For the text-containing cell, return its midpoint in [x, y] coordinate format. 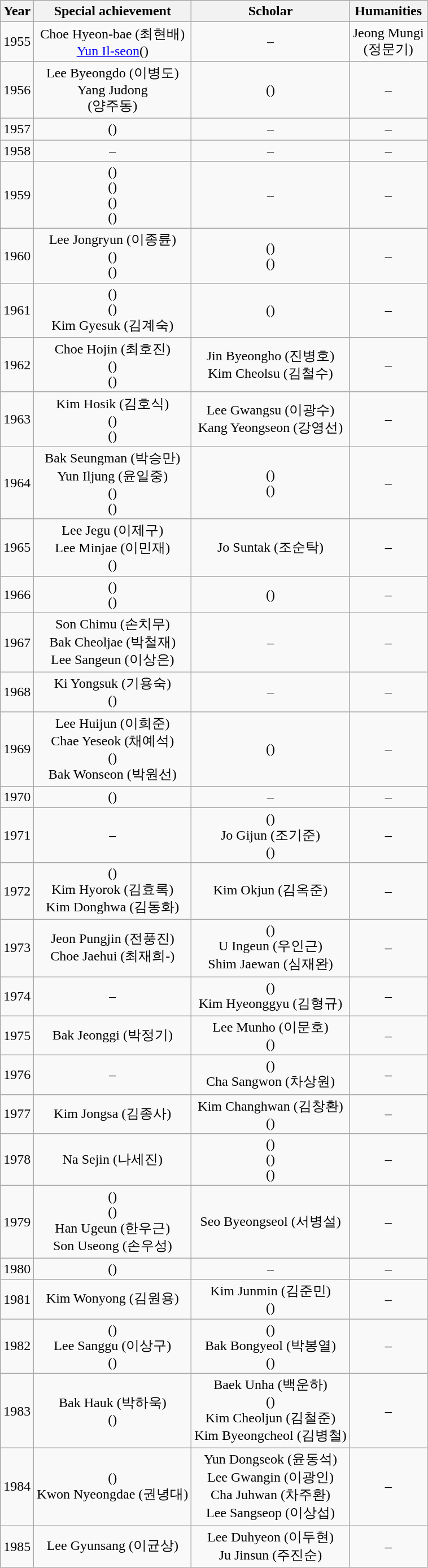
Ki Yongsuk (기용숙) () [113, 692]
Choe Hyeon-bae (최현배)Yun Il-seon() [113, 42]
Baek Unha (백운하) ()Kim Cheoljun (김철준)Kim Byeongcheol (김병철) [270, 1410]
1975 [17, 1036]
Choe Hojin (최호진) () () [113, 365]
Kim Wonyong (김원용) [113, 1299]
1965 [17, 548]
1970 [17, 797]
Lee Jongryun (이종륜) () () [113, 256]
1976 [17, 1075]
Lee Gwangsu (이광수)Kang Yeongseon (강영선) [270, 419]
()Jo Gijun (조기준) () [270, 836]
Kim Hosik (김호식) () () [113, 419]
Bak Jeonggi (박정기) [113, 1036]
1967 [17, 643]
Bak Seungman (박승만)Yun Iljung (윤일중) () () [113, 483]
Special achievement [113, 11]
1955 [17, 42]
() ()Han Ugeun (한우근)Son Useong (손우성) [113, 1222]
Scholar [270, 11]
()U Ingeun (우인근)Shim Jaewan (심재완) [270, 947]
1983 [17, 1410]
()Bak Bongyeol (박봉열) () [270, 1346]
1972 [17, 891]
1984 [17, 1487]
Lee Huijun (이희준)Chae Yeseok (채예석) ()Bak Wonseon (박원선) [113, 749]
1962 [17, 365]
Lee Munho (이문호) () [270, 1036]
1963 [17, 419]
Lee Jegu (이제구)Lee Minjae (이민재) () [113, 548]
Year [17, 11]
1982 [17, 1346]
() () () () [113, 195]
1964 [17, 483]
1974 [17, 997]
1968 [17, 692]
1971 [17, 836]
Na Sejin (나세진) [113, 1160]
1959 [17, 195]
Kim Changhwan (김창환) () [270, 1114]
() () () [270, 1160]
1980 [17, 1269]
Jo Suntak (조순탁) [270, 548]
1969 [17, 749]
1973 [17, 947]
()Kwon Nyeongdae (권녕대) [113, 1487]
Lee Byeongdo (이병도)Yang Judong(양주동) [113, 89]
Lee Duhyeon (이두현)Ju Jinsun (주진순) [270, 1547]
()Cha Sangwon (차상원) [270, 1075]
1981 [17, 1299]
Son Chimu (손치무)Bak Cheoljae (박철재)Lee Sangeun (이상은) [113, 643]
Kim Jongsa (김종사) [113, 1114]
1979 [17, 1222]
1985 [17, 1547]
Kim Okjun (김옥준) [270, 891]
Seo Byeongseol (서병설) [270, 1222]
1957 [17, 129]
() ()Kim Gyesuk (김계숙) [113, 311]
()Kim Hyorok (김효록)Kim Donghwa (김동화) [113, 891]
Jin Byeongho (진병호)Kim Cheolsu (김철수) [270, 365]
Jeong Mungi(정문기) [388, 42]
()Kim Hyeonggyu (김형규) [270, 997]
Bak Hauk (박하욱) () [113, 1410]
1966 [17, 594]
Jeon Pungjin (전풍진)Choe Jaehui (최재희-) [113, 947]
1956 [17, 89]
1978 [17, 1160]
1958 [17, 151]
Yun Dongseok (윤동석)Lee Gwangin (이광인)Cha Juhwan (차주환)Lee Sangseop (이상섭) [270, 1487]
Kim Junmin (김준민) () [270, 1299]
Humanities [388, 11]
1960 [17, 256]
Lee Gyunsang (이균상) [113, 1547]
()Lee Sanggu (이상구) () [113, 1346]
1977 [17, 1114]
1961 [17, 311]
